Return (x, y) of the center of cell containing provided text 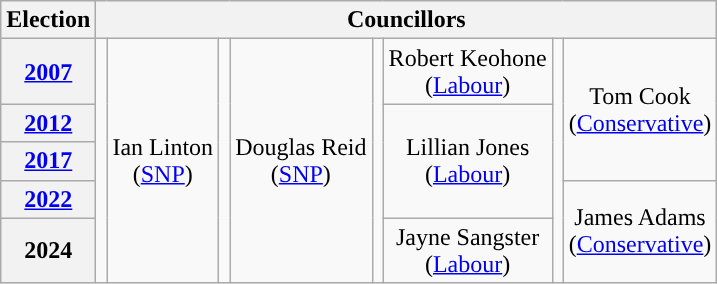
2024 (48, 250)
Lillian Jones(Labour) (468, 161)
Douglas Reid(SNP) (301, 161)
Ian Linton(SNP) (163, 161)
James Adams(Conservative) (640, 232)
Robert Keohone(Labour) (468, 72)
2012 (48, 123)
Councillors (406, 20)
Tom Cook(Conservative) (640, 110)
2007 (48, 72)
Jayne Sangster(Labour) (468, 250)
2022 (48, 199)
2017 (48, 161)
Election (48, 20)
